Scan for the cell matching the given text and deliver its [X, Y] coordinate at center. 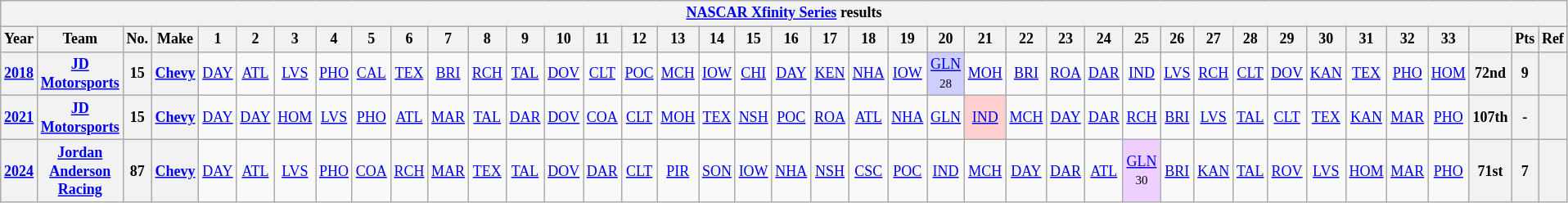
30 [1326, 39]
2021 [20, 118]
25 [1142, 39]
GLN [946, 118]
23 [1066, 39]
GLN28 [946, 74]
14 [717, 39]
17 [830, 39]
Make [175, 39]
Ref [1553, 39]
8 [487, 39]
26 [1177, 39]
2018 [20, 74]
GLN30 [1142, 170]
32 [1408, 39]
107th [1490, 118]
27 [1214, 39]
4 [334, 39]
29 [1287, 39]
CAL [372, 74]
10 [564, 39]
87 [137, 170]
21 [985, 39]
22 [1026, 39]
Jordan Anderson Racing [80, 170]
16 [791, 39]
2024 [20, 170]
1 [218, 39]
33 [1449, 39]
28 [1250, 39]
Pts [1525, 39]
Year [20, 39]
6 [409, 39]
24 [1103, 39]
Team [80, 39]
CHI [753, 74]
31 [1367, 39]
20 [946, 39]
KEN [830, 74]
19 [908, 39]
3 [295, 39]
- [1525, 118]
CSC [868, 170]
2 [255, 39]
13 [678, 39]
PIR [678, 170]
ROV [1287, 170]
NASCAR Xfinity Series results [784, 13]
5 [372, 39]
No. [137, 39]
72nd [1490, 74]
SON [717, 170]
12 [639, 39]
71st [1490, 170]
11 [602, 39]
18 [868, 39]
